Find where the given text appears and provide that cell's center as [X, Y] coordinate. 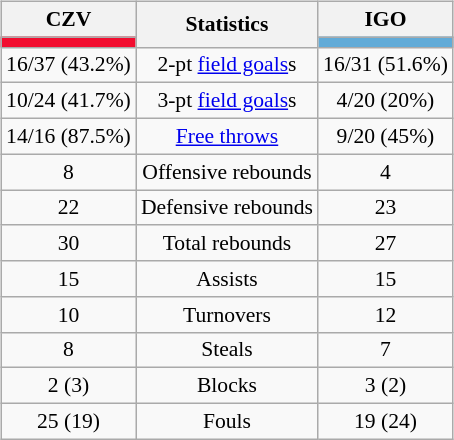
3 (2) [386, 386]
CZV [68, 19]
Total rebounds [227, 243]
14/16 (87.5%) [68, 136]
10/24 (41.7%) [68, 101]
30 [68, 243]
22 [68, 208]
16/31 (51.6%) [386, 65]
16/37 (43.2%) [68, 65]
4 [386, 172]
23 [386, 208]
Assists [227, 279]
2-pt field goalss [227, 65]
7 [386, 350]
IGO [386, 19]
19 (24) [386, 421]
25 (19) [68, 421]
Fouls [227, 421]
12 [386, 314]
27 [386, 243]
Turnovers [227, 314]
Defensive rebounds [227, 208]
Statistics [227, 24]
Steals [227, 350]
10 [68, 314]
9/20 (45%) [386, 136]
Offensive rebounds [227, 172]
Blocks [227, 386]
2 (3) [68, 386]
3-pt field goalss [227, 101]
4/20 (20%) [386, 101]
Free throws [227, 136]
